Extract the [X, Y] coordinate from the center of the cell holding the provided text.  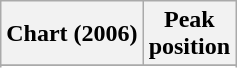
Chart (2006) [72, 34]
Peakposition [189, 34]
